Determine the [X, Y] coordinate at the center of the cell enclosing the given text.  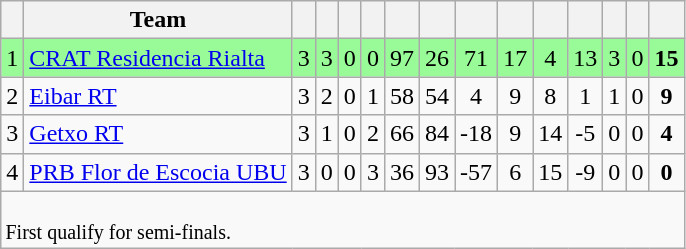
-18 [476, 134]
13 [586, 58]
66 [402, 134]
6 [516, 172]
Team [158, 20]
PRB Flor de Escocia UBU [158, 172]
26 [438, 58]
-9 [586, 172]
8 [550, 96]
-5 [586, 134]
14 [550, 134]
CRAT Residencia Rialta [158, 58]
84 [438, 134]
17 [516, 58]
Getxo RT [158, 134]
Eibar RT [158, 96]
71 [476, 58]
93 [438, 172]
-57 [476, 172]
First qualify for semi-finals. [342, 220]
58 [402, 96]
97 [402, 58]
54 [438, 96]
36 [402, 172]
